Detect which cell encompasses the target text, then output its [x, y] center coordinate. 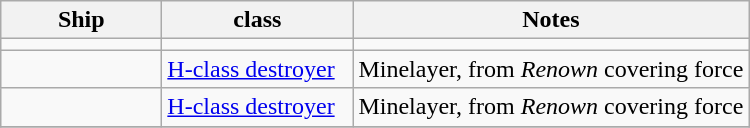
Notes [551, 20]
Ship [82, 20]
class [258, 20]
